Extract the (x, y) coordinate from the center of the cell holding the provided text.  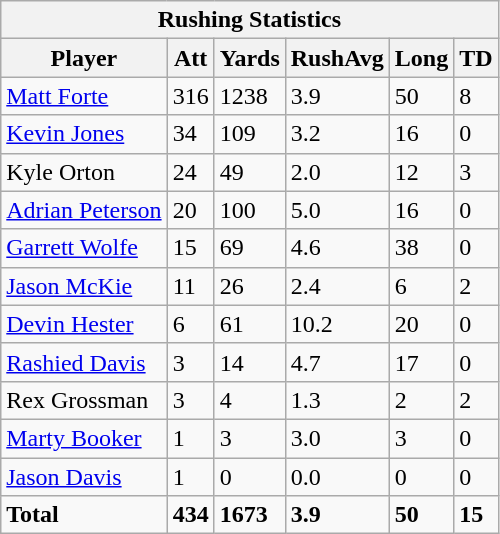
Rushing Statistics (250, 20)
Rashied Davis (84, 362)
TD (476, 58)
Player (84, 58)
Rex Grossman (84, 400)
0.0 (337, 477)
14 (250, 362)
Matt Forte (84, 96)
Devin Hester (84, 324)
4.7 (337, 362)
61 (250, 324)
4.6 (337, 248)
Garrett Wolfe (84, 248)
109 (250, 134)
3.2 (337, 134)
11 (190, 286)
34 (190, 134)
RushAvg (337, 58)
1673 (250, 515)
Long (421, 58)
2.4 (337, 286)
Kyle Orton (84, 172)
38 (421, 248)
Marty Booker (84, 438)
17 (421, 362)
1238 (250, 96)
Yards (250, 58)
Total (84, 515)
100 (250, 210)
12 (421, 172)
316 (190, 96)
1.3 (337, 400)
8 (476, 96)
69 (250, 248)
24 (190, 172)
Jason McKie (84, 286)
26 (250, 286)
Att (190, 58)
3.0 (337, 438)
Jason Davis (84, 477)
5.0 (337, 210)
49 (250, 172)
434 (190, 515)
4 (250, 400)
Kevin Jones (84, 134)
2.0 (337, 172)
Adrian Peterson (84, 210)
10.2 (337, 324)
